Provide the [x, y] coordinate of the cell's center where the given text is located.  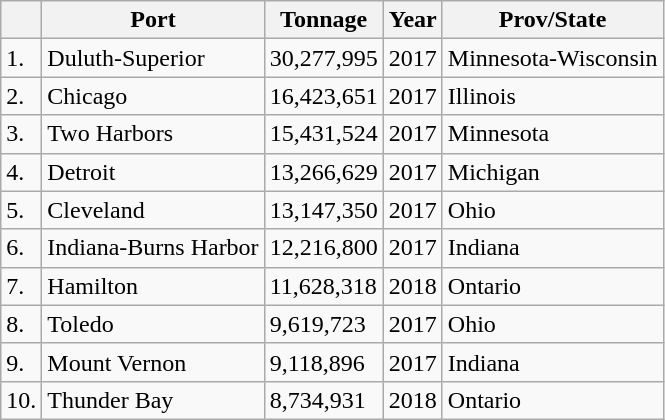
Thunder Bay [153, 400]
2. [22, 96]
Port [153, 20]
5. [22, 210]
16,423,651 [324, 96]
4. [22, 172]
Cleveland [153, 210]
Hamilton [153, 286]
9,619,723 [324, 324]
30,277,995 [324, 58]
Illinois [552, 96]
Detroit [153, 172]
10. [22, 400]
Minnesota-Wisconsin [552, 58]
8,734,931 [324, 400]
9. [22, 362]
13,147,350 [324, 210]
6. [22, 248]
12,216,800 [324, 248]
Chicago [153, 96]
8. [22, 324]
1. [22, 58]
Prov/State [552, 20]
9,118,896 [324, 362]
7. [22, 286]
Minnesota [552, 134]
Year [412, 20]
Mount Vernon [153, 362]
Michigan [552, 172]
3. [22, 134]
Two Harbors [153, 134]
Duluth-Superior [153, 58]
13,266,629 [324, 172]
Tonnage [324, 20]
11,628,318 [324, 286]
15,431,524 [324, 134]
Toledo [153, 324]
Indiana-Burns Harbor [153, 248]
